Determine the [X, Y] coordinate at the center of the cell enclosing the given text.  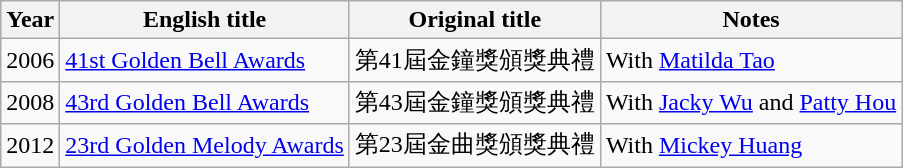
With Matilda Tao [750, 60]
41st Golden Bell Awards [205, 60]
第41屆金鐘獎頒獎典禮 [474, 60]
English title [205, 20]
With Mickey Huang [750, 146]
Notes [750, 20]
第43屆金鐘獎頒獎典禮 [474, 102]
43rd Golden Bell Awards [205, 102]
2008 [30, 102]
2006 [30, 60]
第23屆金曲獎頒獎典禮 [474, 146]
Original title [474, 20]
Year [30, 20]
2012 [30, 146]
With Jacky Wu and Patty Hou [750, 102]
23rd Golden Melody Awards [205, 146]
